Return the [X, Y] coordinate for the center point of the cell that contains the specified text.  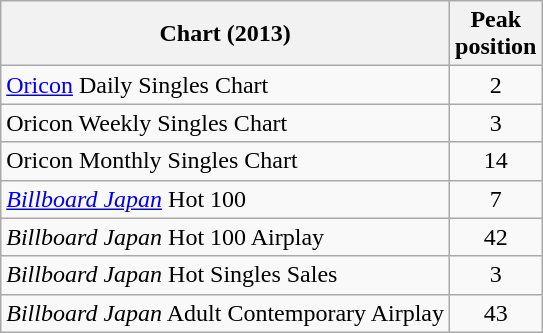
14 [496, 161]
Billboard Japan Hot Singles Sales [226, 275]
7 [496, 199]
42 [496, 237]
43 [496, 313]
Peakposition [496, 34]
Billboard Japan Hot 100 Airplay [226, 237]
Oricon Daily Singles Chart [226, 85]
Oricon Monthly Singles Chart [226, 161]
2 [496, 85]
Oricon Weekly Singles Chart [226, 123]
Chart (2013) [226, 34]
Billboard Japan Hot 100 [226, 199]
Billboard Japan Adult Contemporary Airplay [226, 313]
